Detect which cell encompasses the target text, then output its (x, y) center coordinate. 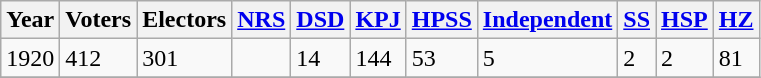
HZ (736, 20)
Voters (98, 20)
NRS (262, 20)
144 (378, 58)
5 (547, 58)
Electors (184, 20)
KPJ (378, 20)
HSP (685, 20)
Independent (547, 20)
DSD (320, 20)
1920 (30, 58)
SS (637, 20)
301 (184, 58)
HPSS (442, 20)
81 (736, 58)
Year (30, 20)
14 (320, 58)
412 (98, 58)
53 (442, 58)
